Determine the (x, y) coordinate at the center of the cell enclosing the given text.  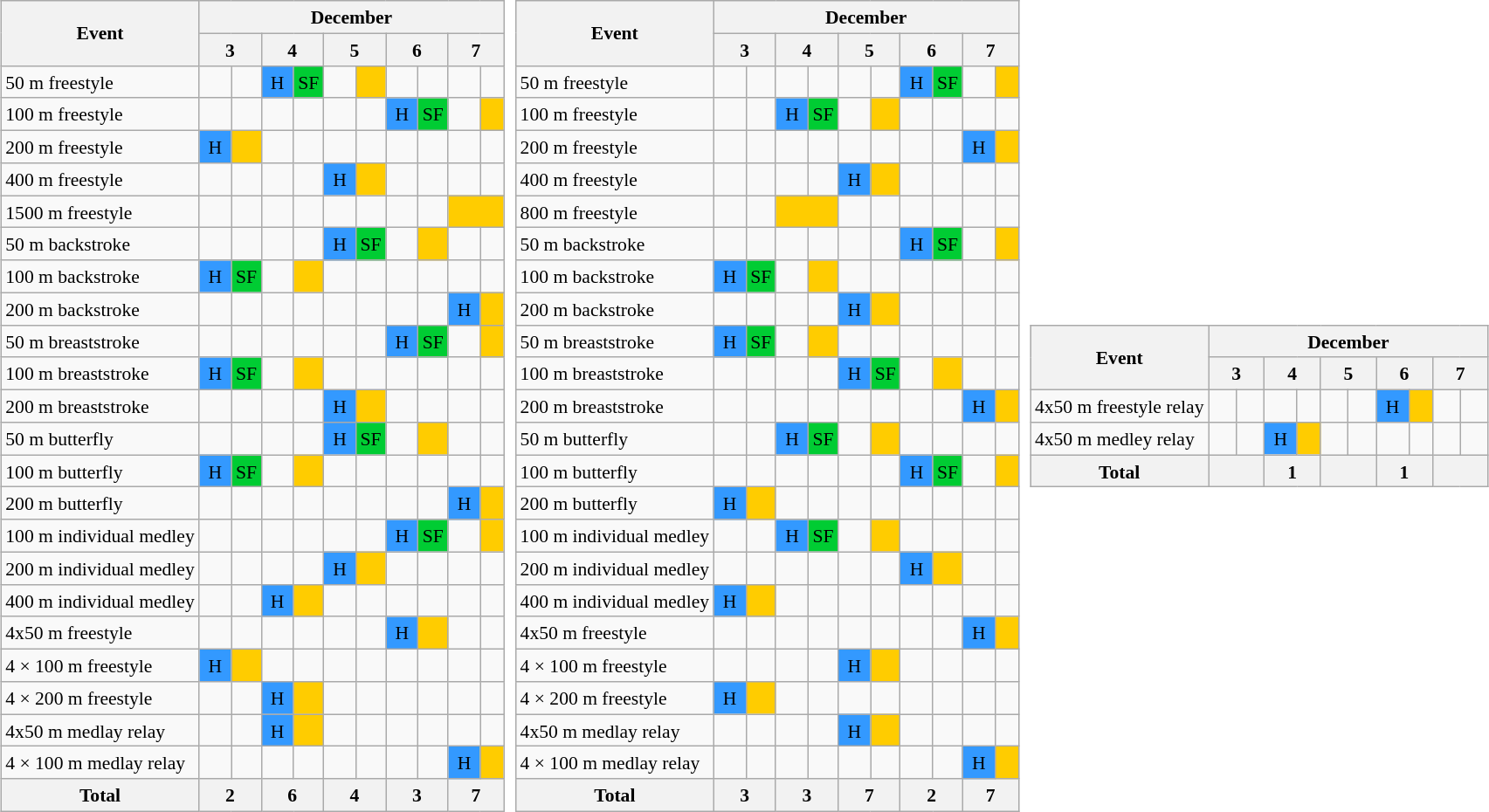
1500 m freestyle (100, 211)
4x50 m freestyle relay (1120, 407)
4x50 m medley relay (1120, 438)
800 m freestyle (615, 211)
